From the cell containing the given text, extract its center point as [X, Y] coordinate. 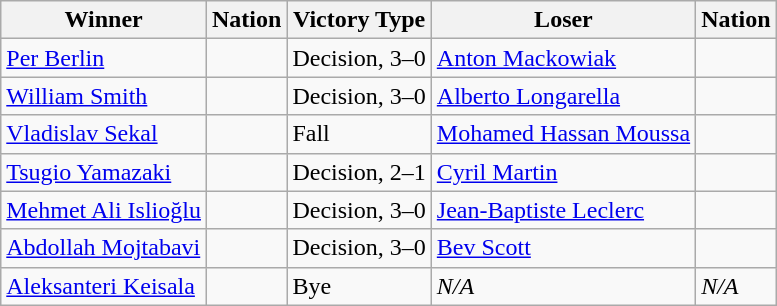
Cyril Martin [563, 172]
Alberto Longarella [563, 96]
Vladislav Sekal [104, 134]
Victory Type [359, 20]
Decision, 2–1 [359, 172]
Per Berlin [104, 58]
Fall [359, 134]
Bye [359, 286]
Anton Mackowiak [563, 58]
Loser [563, 20]
Mohamed Hassan Moussa [563, 134]
Jean-Baptiste Leclerc [563, 210]
Aleksanteri Keisala [104, 286]
Bev Scott [563, 248]
Winner [104, 20]
Tsugio Yamazaki [104, 172]
Abdollah Mojtabavi [104, 248]
Mehmet Ali Islioğlu [104, 210]
William Smith [104, 96]
